Scan for the cell matching the given text and deliver its (x, y) coordinate at center. 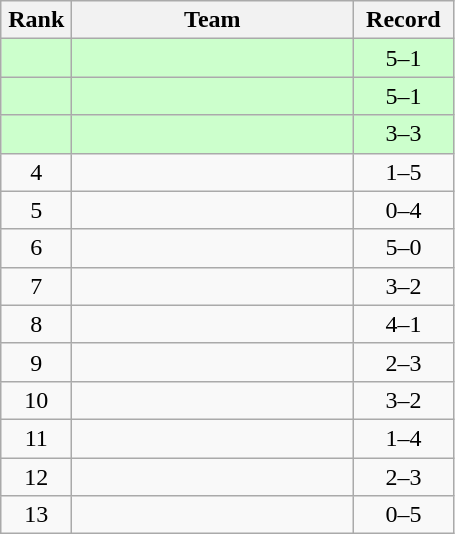
4 (36, 172)
3–3 (404, 134)
0–5 (404, 515)
7 (36, 286)
1–4 (404, 438)
5 (36, 210)
13 (36, 515)
8 (36, 324)
4–1 (404, 324)
12 (36, 477)
9 (36, 362)
10 (36, 400)
6 (36, 248)
11 (36, 438)
Team (212, 20)
1–5 (404, 172)
5–0 (404, 248)
Record (404, 20)
Rank (36, 20)
0–4 (404, 210)
